For the text-containing cell, return its midpoint in [x, y] coordinate format. 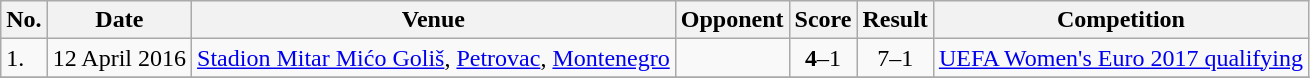
No. [24, 20]
Score [823, 20]
Date [119, 20]
Competition [1120, 20]
7–1 [895, 58]
UEFA Women's Euro 2017 qualifying [1120, 58]
1. [24, 58]
Opponent [732, 20]
4–1 [823, 58]
Stadion Mitar Mićo Goliš, Petrovac, Montenegro [434, 58]
Result [895, 20]
Venue [434, 20]
12 April 2016 [119, 58]
